Return (x, y) of the center of cell containing provided text 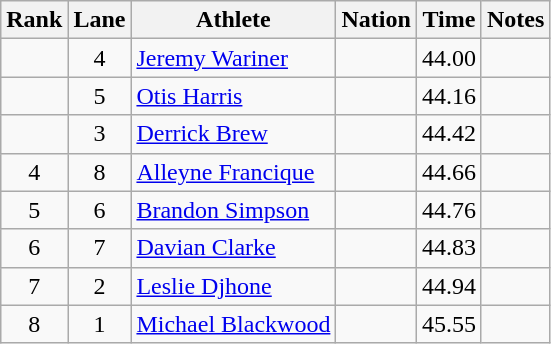
44.76 (448, 210)
Nation (376, 20)
44.66 (448, 172)
Lane (100, 20)
Davian Clarke (234, 248)
Athlete (234, 20)
Michael Blackwood (234, 324)
Time (448, 20)
Rank (34, 20)
Otis Harris (234, 96)
3 (100, 134)
Leslie Djhone (234, 286)
Alleyne Francique (234, 172)
Derrick Brew (234, 134)
44.94 (448, 286)
45.55 (448, 324)
Notes (515, 20)
2 (100, 286)
Brandon Simpson (234, 210)
44.42 (448, 134)
44.83 (448, 248)
44.00 (448, 58)
Jeremy Wariner (234, 58)
44.16 (448, 96)
1 (100, 324)
